From the cell containing the given text, extract its center point as (x, y) coordinate. 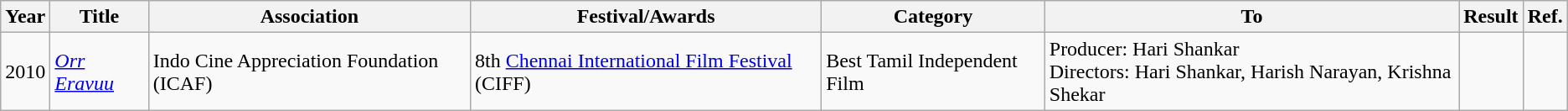
8th Chennai International Film Festival (CIFF) (645, 71)
Best Tamil Independent Film (933, 71)
2010 (25, 71)
Category (933, 17)
Indo Cine Appreciation Foundation (ICAF) (309, 71)
Festival/Awards (645, 17)
Ref. (1545, 17)
Year (25, 17)
To (1251, 17)
Orr Eravuu (99, 71)
Association (309, 17)
Title (99, 17)
Result (1491, 17)
Producer: Hari ShankarDirectors: Hari Shankar, Harish Narayan, Krishna Shekar (1251, 71)
